Locate the cell with the specified text and output its (x, y) center coordinate. 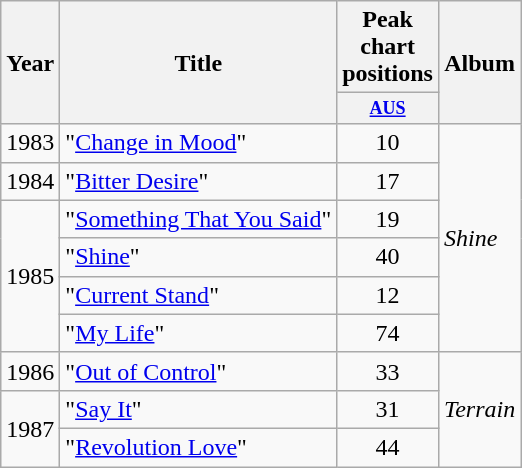
17 (388, 181)
1984 (30, 181)
40 (388, 257)
19 (388, 219)
74 (388, 333)
"Change in Mood" (198, 143)
"Say It" (198, 409)
"Shine" (198, 257)
1986 (30, 371)
AUS (388, 108)
1987 (30, 428)
Terrain (479, 409)
Title (198, 62)
"Out of Control" (198, 371)
"Current Stand" (198, 295)
33 (388, 371)
Year (30, 62)
Peak chart positions (388, 47)
1983 (30, 143)
"Revolution Love" (198, 447)
Shine (479, 238)
"Something That You Said" (198, 219)
31 (388, 409)
10 (388, 143)
1985 (30, 276)
12 (388, 295)
44 (388, 447)
Album (479, 62)
"Bitter Desire" (198, 181)
"My Life" (198, 333)
